Find where the given text appears and provide that cell's center as (x, y) coordinate. 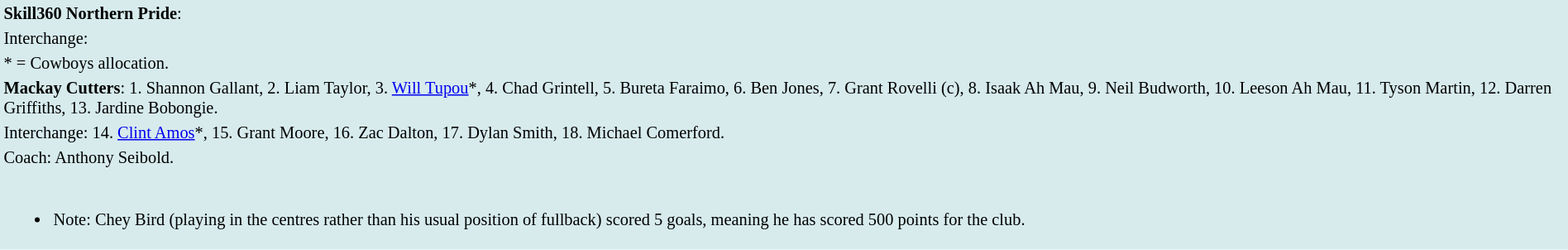
Interchange: 14. Clint Amos*, 15. Grant Moore, 16. Zac Dalton, 17. Dylan Smith, 18. Michael Comerford. (784, 132)
Coach: Anthony Seibold. (784, 157)
Note: Chey Bird (playing in the centres rather than his usual position of fullback) scored 5 goals, meaning he has scored 500 points for the club. (784, 209)
Interchange: (784, 38)
* = Cowboys allocation. (784, 63)
Skill360 Northern Pride: (784, 13)
